Return [X, Y] of the center of cell containing provided text 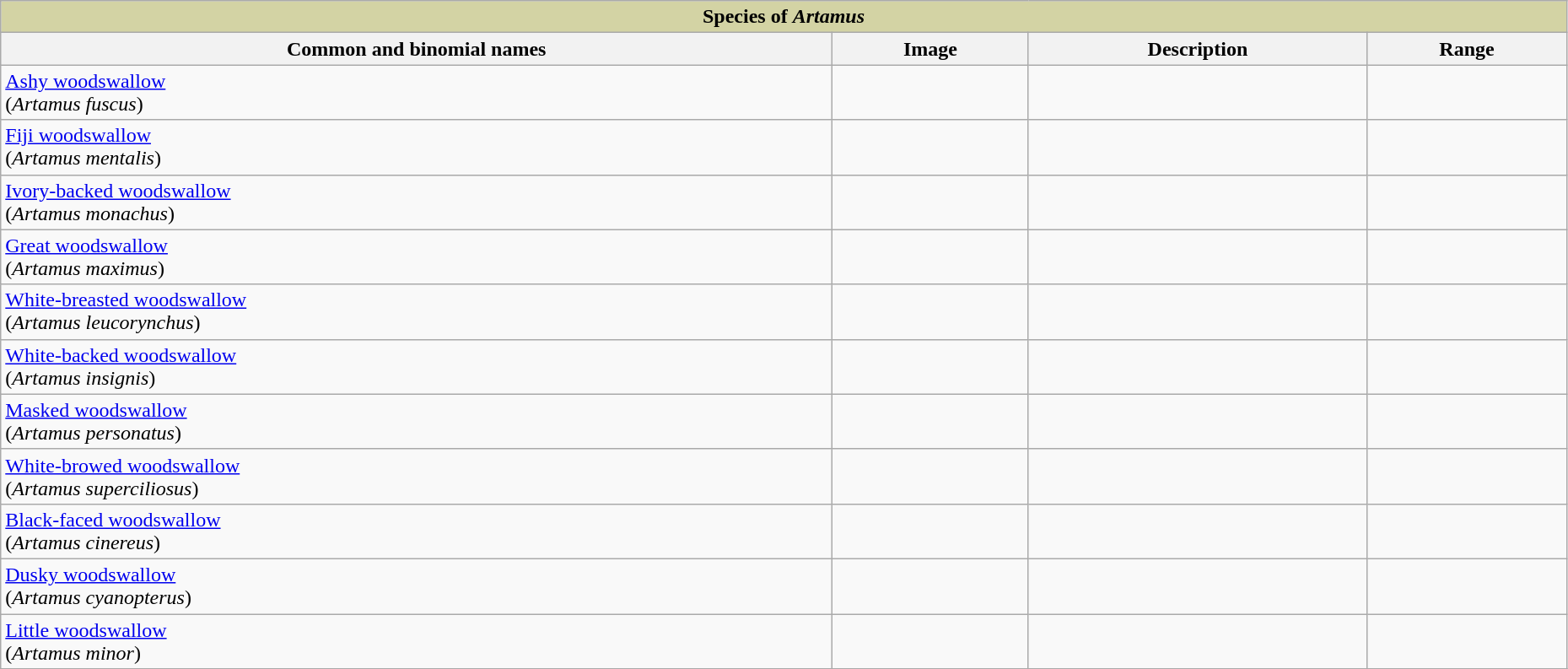
Common and binomial names [417, 49]
Black-faced woodswallow(Artamus cinereus) [417, 531]
Range [1468, 49]
Description [1198, 49]
White-browed woodswallow(Artamus superciliosus) [417, 476]
Dusky woodswallow(Artamus cyanopterus) [417, 585]
Ashy woodswallow(Artamus fuscus) [417, 93]
Little woodswallow(Artamus minor) [417, 641]
Image [930, 49]
Fiji woodswallow (Artamus mentalis) [417, 147]
White-breasted woodswallow(Artamus leucorynchus) [417, 312]
Species of Artamus [784, 17]
Ivory-backed woodswallow (Artamus monachus) [417, 202]
White-backed woodswallow(Artamus insignis) [417, 366]
Masked woodswallow(Artamus personatus) [417, 422]
Great woodswallow(Artamus maximus) [417, 256]
